Identify which cell holds the provided text, then report its [X, Y] central coordinate. 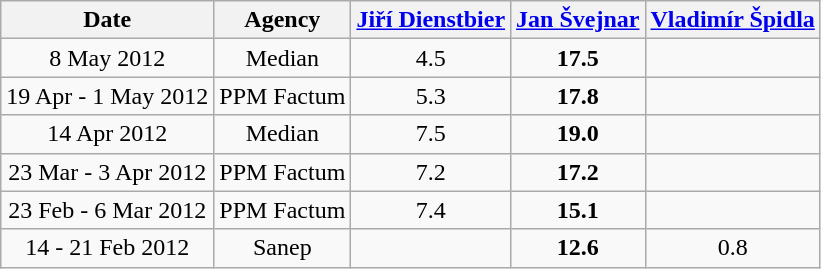
0.8 [732, 248]
Jan Švejnar [578, 20]
14 - 21 Feb 2012 [108, 248]
17.8 [578, 96]
Vladimír Špidla [732, 20]
17.5 [578, 58]
15.1 [578, 210]
14 Apr 2012 [108, 134]
23 Feb - 6 Mar 2012 [108, 210]
5.3 [431, 96]
12.6 [578, 248]
23 Mar - 3 Apr 2012 [108, 172]
4.5 [431, 58]
7.2 [431, 172]
Agency [282, 20]
Date [108, 20]
7.5 [431, 134]
17.2 [578, 172]
19.0 [578, 134]
Sanep [282, 248]
7.4 [431, 210]
8 May 2012 [108, 58]
19 Apr - 1 May 2012 [108, 96]
Jiří Dienstbier [431, 20]
